Locate the cell with the specified text and output its [x, y] center coordinate. 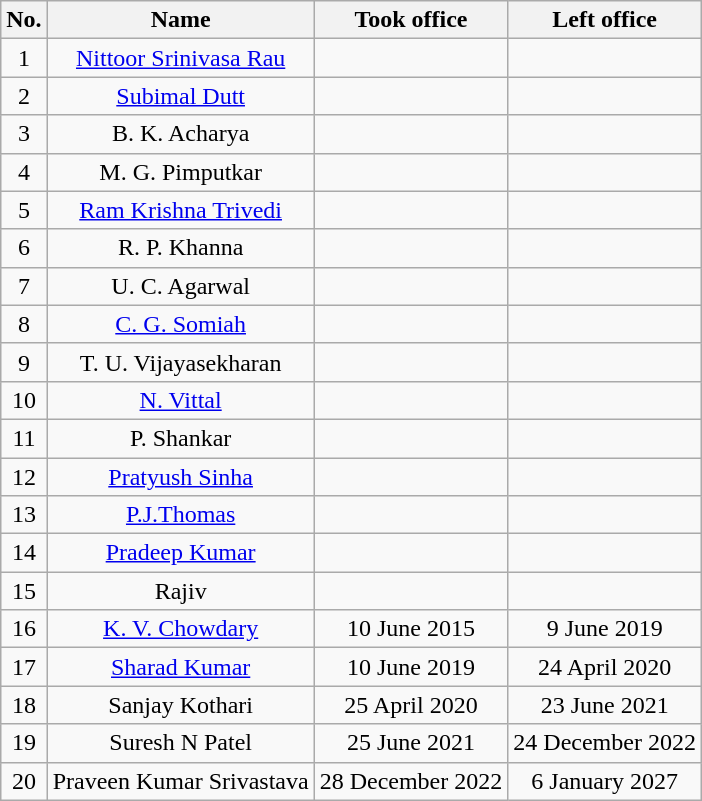
12 [24, 477]
Nittoor Srinivasa Rau [180, 58]
C. G. Somiah [180, 324]
Sanjay Kothari [180, 705]
13 [24, 515]
24 December 2022 [605, 743]
Pradeep Kumar [180, 553]
10 June 2015 [411, 629]
8 [24, 324]
Praveen Kumar Srivastava [180, 781]
10 [24, 400]
T. U. Vijayasekharan [180, 362]
M. G. Pimputkar [180, 172]
Rajiv [180, 591]
9 June 2019 [605, 629]
Took office [411, 20]
5 [24, 210]
Suresh N Patel [180, 743]
9 [24, 362]
R. P. Khanna [180, 248]
U. C. Agarwal [180, 286]
23 June 2021 [605, 705]
15 [24, 591]
N. Vittal [180, 400]
16 [24, 629]
25 June 2021 [411, 743]
P. Shankar [180, 438]
K. V. Chowdary [180, 629]
10 June 2019 [411, 667]
1 [24, 58]
6 [24, 248]
17 [24, 667]
20 [24, 781]
18 [24, 705]
Name [180, 20]
24 April 2020 [605, 667]
No. [24, 20]
Sharad Kumar [180, 667]
Ram Krishna Trivedi [180, 210]
11 [24, 438]
P.J.Thomas [180, 515]
14 [24, 553]
B. K. Acharya [180, 134]
Pratyush Sinha [180, 477]
4 [24, 172]
7 [24, 286]
Left office [605, 20]
Subimal Dutt [180, 96]
28 December 2022 [411, 781]
6 January 2027 [605, 781]
25 April 2020 [411, 705]
3 [24, 134]
2 [24, 96]
19 [24, 743]
